Search for the cell housing the specified text and yield its [X, Y] center coordinate. 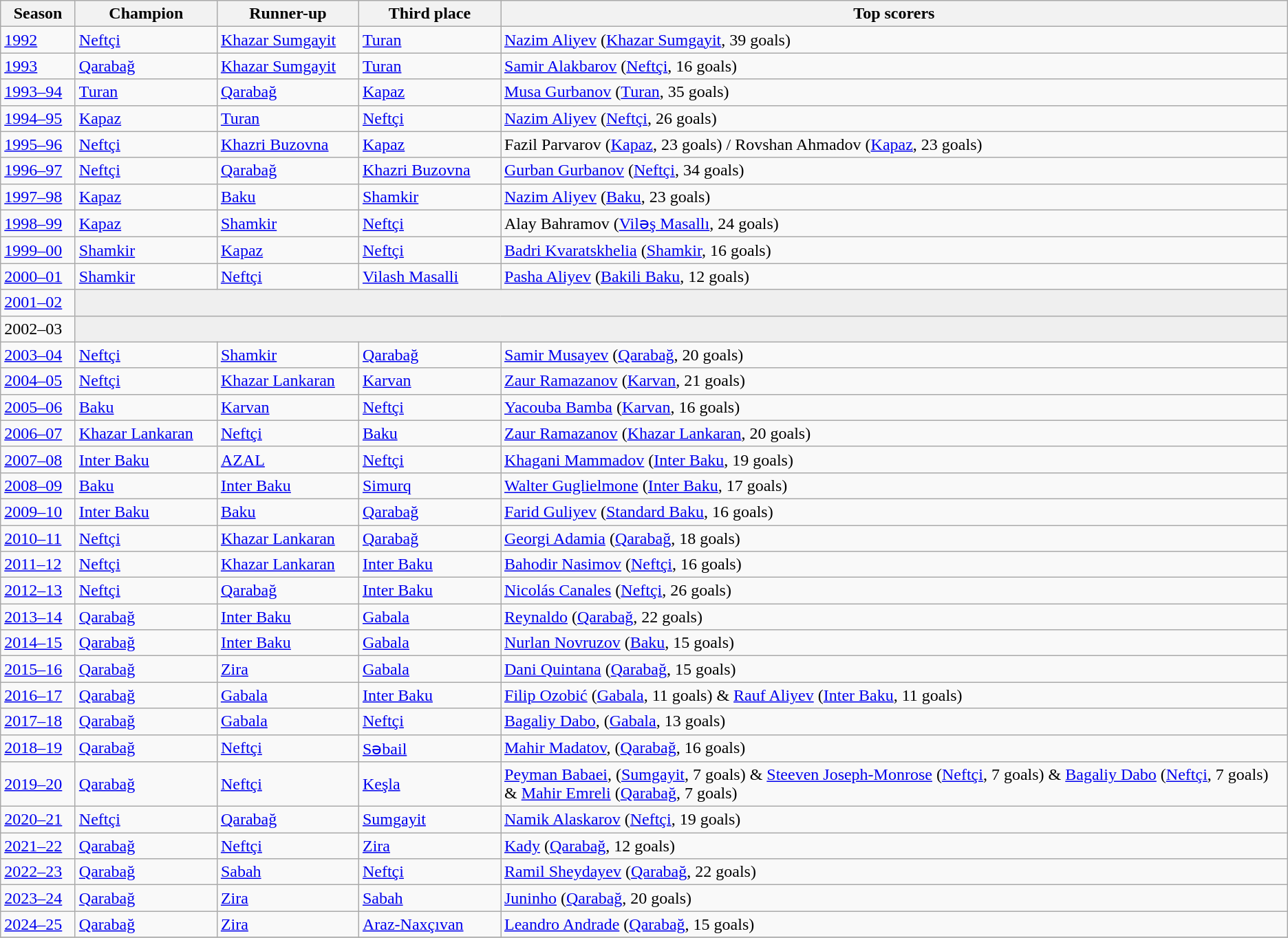
Zaur Ramazanov (Karvan, 21 goals) [894, 381]
2005–06 [39, 407]
Farid Guliyev (Standard Baku, 16 goals) [894, 512]
Pasha Aliyev (Bakili Baku, 12 goals) [894, 276]
Alay Bahramov (Viləş Masallı, 24 goals) [894, 223]
Champion [146, 14]
2022–23 [39, 872]
Araz-Naxçıvan [429, 924]
Leandro Andrade (Qarabağ, 15 goals) [894, 924]
2002–03 [39, 329]
Juninho (Qarabağ, 20 goals) [894, 898]
Fazil Parvarov (Kapaz, 23 goals) / Rovshan Ahmadov (Kapaz, 23 goals) [894, 144]
1993 [39, 66]
2023–24 [39, 898]
Reynaldo (Qarabağ, 22 goals) [894, 617]
Nurlan Novruzov (Baku, 15 goals) [894, 643]
Namik Alaskarov (Neftçi, 19 goals) [894, 820]
Badri Kvaratskhelia (Shamkir, 16 goals) [894, 250]
2011–12 [39, 565]
Mahir Madatov, (Qarabağ, 16 goals) [894, 748]
1996–97 [39, 171]
Nazim Aliyev (Khazar Sumgayit, 39 goals) [894, 40]
1999–00 [39, 250]
2006–07 [39, 433]
Sumgayit [429, 820]
2012–13 [39, 591]
Dani Quintana (Qarabağ, 15 goals) [894, 669]
Musa Gurbanov (Turan, 35 goals) [894, 92]
2017–18 [39, 721]
Zaur Ramazanov (Khazar Lankaran, 20 goals) [894, 433]
2016–17 [39, 695]
2008–09 [39, 486]
Ramil Sheydayev (Qarabağ, 22 goals) [894, 872]
2000–01 [39, 276]
2020–21 [39, 820]
Keşla [429, 784]
AZAL [288, 459]
Simurq [429, 486]
Bahodir Nasimov (Neftçi, 16 goals) [894, 565]
Top scorers [894, 14]
2003–04 [39, 355]
2004–05 [39, 381]
Yacouba Bamba (Karvan, 16 goals) [894, 407]
2009–10 [39, 512]
1995–96 [39, 144]
Nazim Aliyev (Baku, 23 goals) [894, 197]
2013–14 [39, 617]
Season [39, 14]
2001–02 [39, 303]
Səbail [429, 748]
Nicolás Canales (Neftçi, 26 goals) [894, 591]
2015–16 [39, 669]
Walter Guglielmone (Inter Baku, 17 goals) [894, 486]
2021–22 [39, 846]
Third place [429, 14]
2019–20 [39, 784]
Filip Ozobić (Gabala, 11 goals) & Rauf Aliyev (Inter Baku, 11 goals) [894, 695]
Gurban Gurbanov (Neftçi, 34 goals) [894, 171]
2024–25 [39, 924]
2014–15 [39, 643]
Khagani Mammadov (Inter Baku, 19 goals) [894, 459]
2007–08 [39, 459]
Bagaliy Dabo, (Gabala, 13 goals) [894, 721]
Peyman Babaei, (Sumgayit, 7 goals) & Steeven Joseph-Monrose (Neftçi, 7 goals) & Bagaliy Dabo (Neftçi, 7 goals) & Mahir Emreli (Qarabağ, 7 goals) [894, 784]
Runner-up [288, 14]
1994–95 [39, 118]
1998–99 [39, 223]
1992 [39, 40]
1993–94 [39, 92]
1997–98 [39, 197]
Samir Alakbarov (Neftçi, 16 goals) [894, 66]
Kady (Qarabağ, 12 goals) [894, 846]
2018–19 [39, 748]
Nazim Aliyev (Neftçi, 26 goals) [894, 118]
Vilash Masalli [429, 276]
Samir Musayev (Qarabağ, 20 goals) [894, 355]
Georgi Adamia (Qarabağ, 18 goals) [894, 538]
2010–11 [39, 538]
